Provide the (x, y) coordinate of the cell's center where the given text is located.  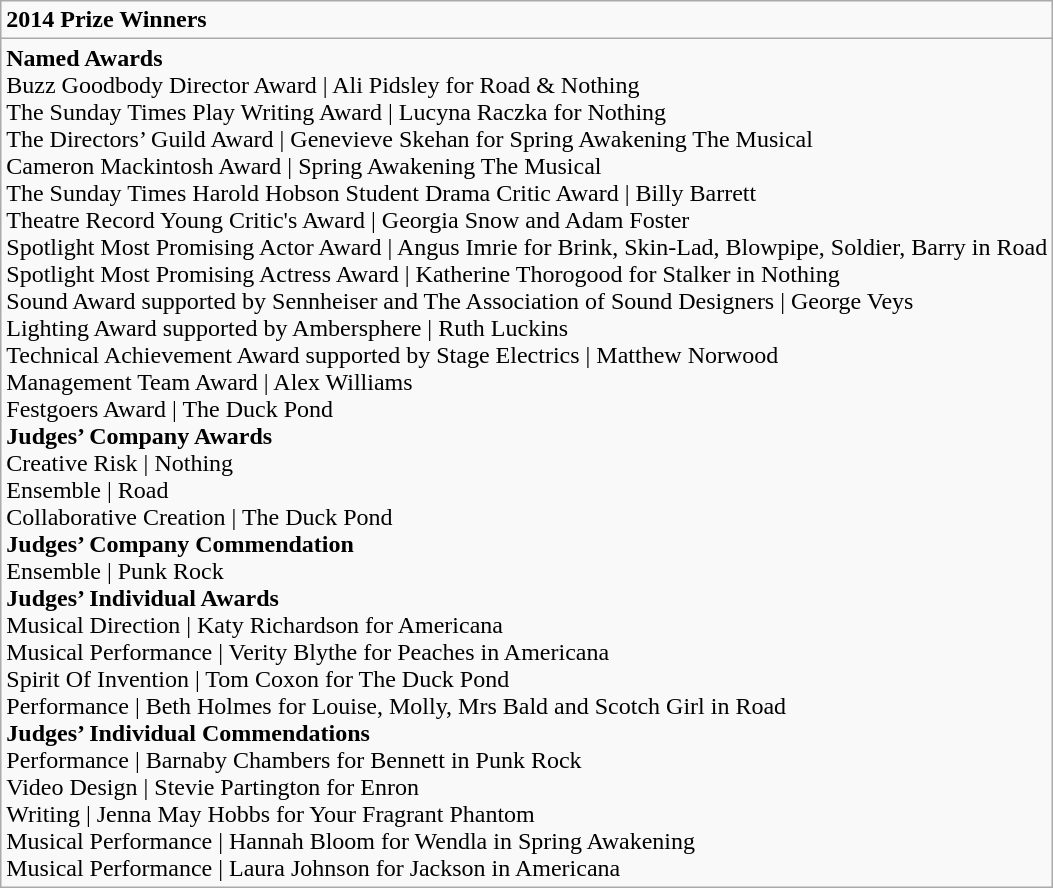
2014 Prize Winners (527, 20)
